Identify which cell holds the provided text, then report its [x, y] central coordinate. 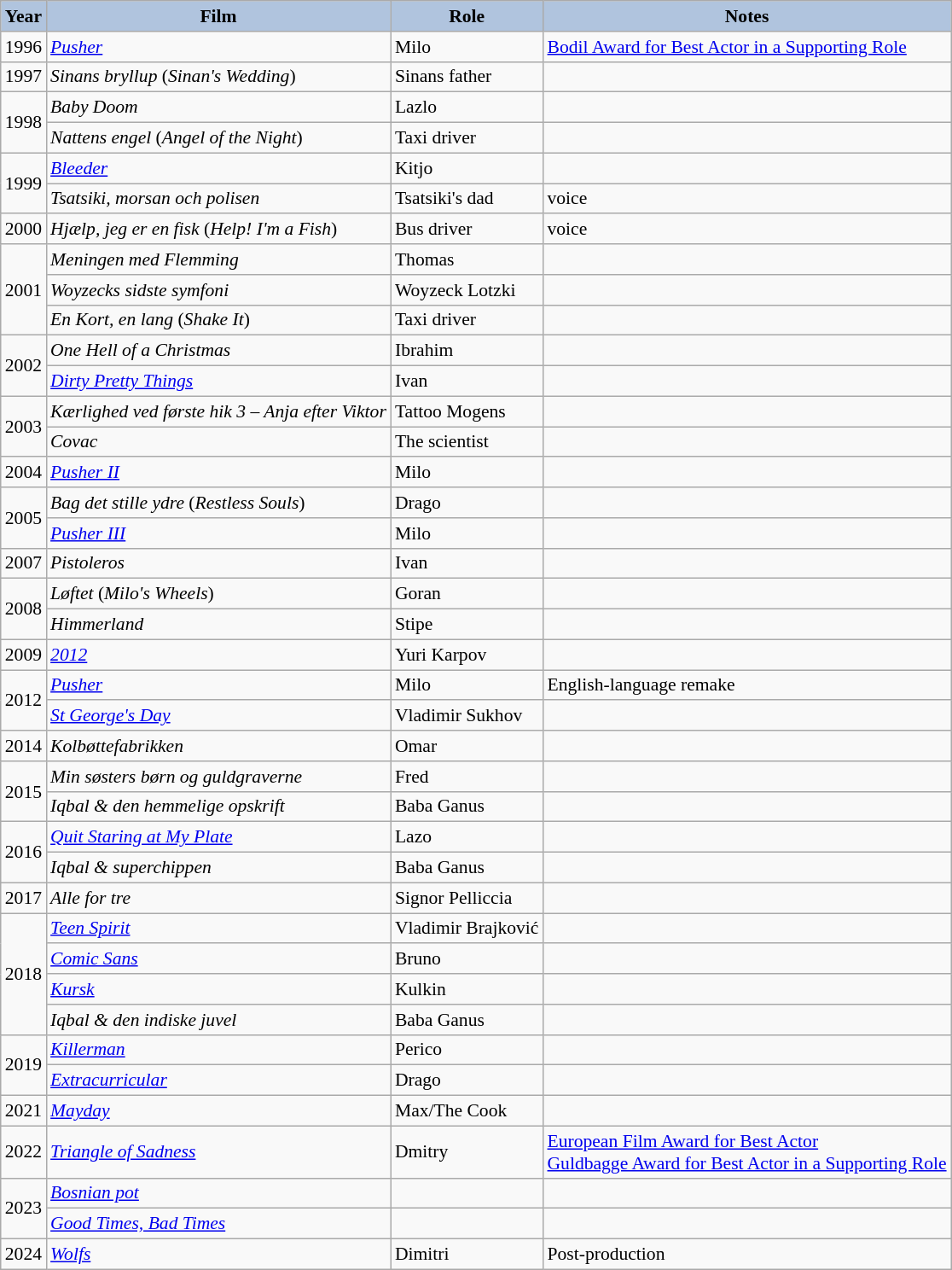
Year [24, 16]
Goran [467, 594]
Mayday [218, 1111]
2022 [24, 1152]
Triangle of Sadness [218, 1152]
Film [218, 16]
Tsatsiki's dad [467, 199]
2021 [24, 1111]
Løftet (Milo's Wheels) [218, 594]
1997 [24, 77]
Teen Spirit [218, 929]
Kærlighed ved første hik 3 – Anja efter Viktor [218, 411]
Killerman [218, 1050]
2015 [24, 792]
Good Times, Bad Times [218, 1224]
Bodil Award for Best Actor in a Supporting Role [746, 47]
2004 [24, 473]
Woyzecks sidste symfoni [218, 290]
Sinans father [467, 77]
Omar [467, 746]
Dirty Pretty Things [218, 382]
English-language remake [746, 685]
2007 [24, 563]
Comic Sans [218, 959]
Bosnian pot [218, 1193]
Kitjo [467, 168]
Kulkin [467, 989]
Notes [746, 16]
Pusher II [218, 473]
2003 [24, 427]
Baby Doom [218, 108]
The scientist [467, 442]
Ibrahim [467, 351]
En Kort, en lang (Shake It) [218, 320]
Pusher III [218, 533]
1998 [24, 123]
Tsatsiki, morsan och polisen [218, 199]
Max/The Cook [467, 1111]
2017 [24, 898]
2018 [24, 974]
Min søsters børn og guldgraverne [218, 777]
Yuri Karpov [467, 655]
Bleeder [218, 168]
Bag det stille ydre (Restless Souls) [218, 503]
Extracurricular [218, 1081]
Hjælp, jeg er en fisk (Help! I'm a Fish) [218, 230]
St George's Day [218, 716]
Kursk [218, 989]
Meningen med Flemming [218, 259]
2005 [24, 517]
Kolbøttefabrikken [218, 746]
Role [467, 16]
2016 [24, 852]
Thomas [467, 259]
One Hell of a Christmas [218, 351]
2009 [24, 655]
Nattens engel (Angel of the Night) [218, 138]
Lazo [467, 837]
Covac [218, 442]
Post-production [746, 1255]
2008 [24, 609]
Woyzeck Lotzki [467, 290]
Pistoleros [218, 563]
Dimitri [467, 1255]
Stipe [467, 625]
Bus driver [467, 230]
2000 [24, 230]
2001 [24, 290]
European Film Award for Best Actor Guldbagge Award for Best Actor in a Supporting Role [746, 1152]
Bruno [467, 959]
1996 [24, 47]
Sinans bryllup (Sinan's Wedding) [218, 77]
2023 [24, 1209]
2014 [24, 746]
Tattoo Mogens [467, 411]
Vladimir Sukhov [467, 716]
Himmerland [218, 625]
Perico [467, 1050]
Signor Pelliccia [467, 898]
Wolfs [218, 1255]
Iqbal & den hemmelige opskrift [218, 807]
2024 [24, 1255]
Iqbal & den indiske juvel [218, 1020]
Quit Staring at My Plate [218, 837]
Lazlo [467, 108]
Fred [467, 777]
Alle for tre [218, 898]
Iqbal & superchippen [218, 868]
Dmitry [467, 1152]
1999 [24, 183]
2019 [24, 1065]
2002 [24, 365]
Vladimir Brajković [467, 929]
